For the text-containing cell, return its midpoint in [x, y] coordinate format. 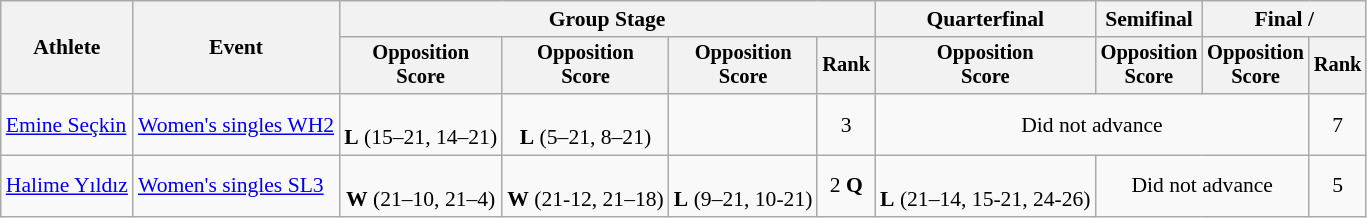
L (5–21, 8–21) [586, 124]
Semifinal [1150, 19]
2 Q [846, 186]
Quarterfinal [986, 19]
L (21–14, 15-21, 24-26) [986, 186]
3 [846, 124]
W (21–10, 21–4) [420, 186]
Final / [1284, 19]
5 [1338, 186]
Athlete [67, 48]
Emine Seçkin [67, 124]
Halime Yıldız [67, 186]
Event [236, 48]
L (9–21, 10-21) [744, 186]
7 [1338, 124]
L (15–21, 14–21) [420, 124]
Women's singles SL3 [236, 186]
Group Stage [607, 19]
W (21-12, 21–18) [586, 186]
Women's singles WH2 [236, 124]
